Find where the given text appears and provide that cell's center as (X, Y) coordinate. 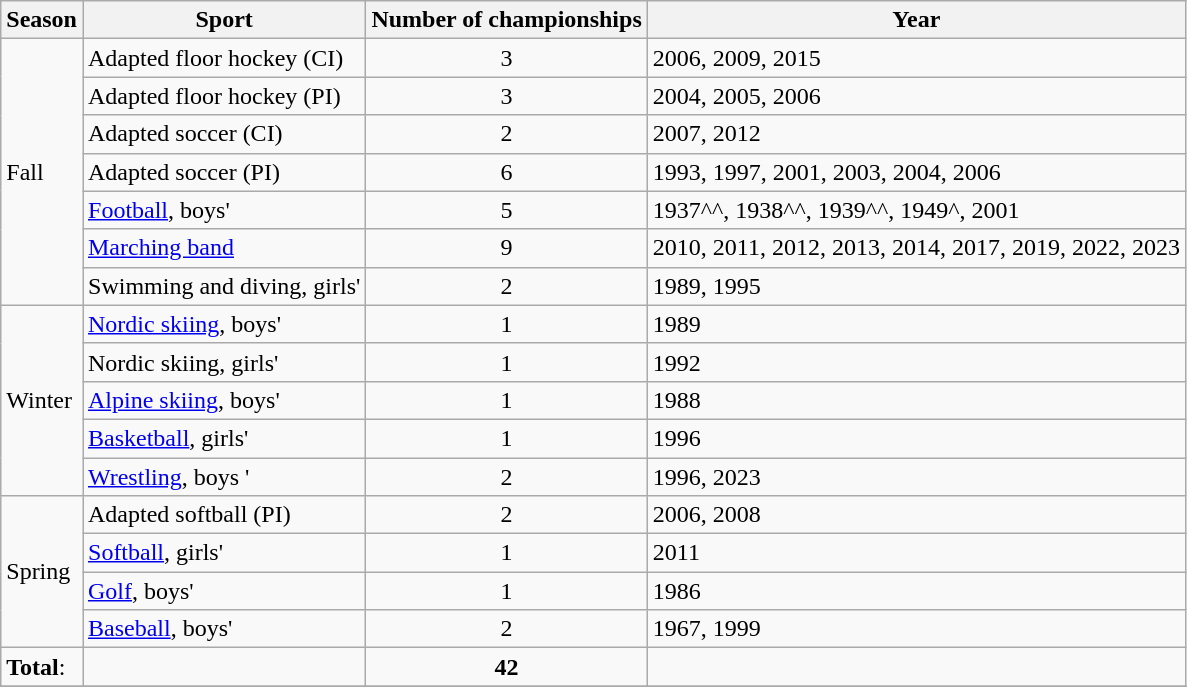
42 (506, 667)
6 (506, 172)
Sport (224, 20)
Golf, boys' (224, 591)
Baseball, boys' (224, 629)
Adapted softball (PI) (224, 515)
1996, 2023 (916, 477)
Nordic skiing, boys' (224, 324)
Winter (42, 400)
1988 (916, 400)
Year (916, 20)
Fall (42, 172)
1992 (916, 362)
1996 (916, 438)
Adapted soccer (PI) (224, 172)
1989, 1995 (916, 286)
1967, 1999 (916, 629)
1937^^, 1938^^, 1939^^, 1949^, 2001 (916, 210)
Wrestling, boys ' (224, 477)
9 (506, 248)
Alpine skiing, boys' (224, 400)
2007, 2012 (916, 134)
Number of championships (506, 20)
2011 (916, 553)
Adapted floor hockey (PI) (224, 96)
2006, 2009, 2015 (916, 58)
Softball, girls' (224, 553)
1993, 1997, 2001, 2003, 2004, 2006 (916, 172)
Nordic skiing, girls' (224, 362)
Season (42, 20)
Spring (42, 572)
2006, 2008 (916, 515)
Football, boys' (224, 210)
Total: (42, 667)
Adapted soccer (CI) (224, 134)
1986 (916, 591)
1989 (916, 324)
2010, 2011, 2012, 2013, 2014, 2017, 2019, 2022, 2023 (916, 248)
2004, 2005, 2006 (916, 96)
Basketball, girls' (224, 438)
Adapted floor hockey (CI) (224, 58)
Marching band (224, 248)
5 (506, 210)
Swimming and diving, girls' (224, 286)
